Scan for the cell matching the given text and deliver its (X, Y) coordinate at center. 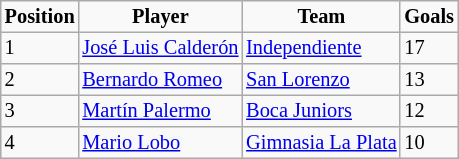
Goals (428, 17)
Bernardo Romeo (160, 80)
4 (40, 143)
3 (40, 111)
Player (160, 17)
17 (428, 48)
Boca Juniors (321, 111)
Team (321, 17)
12 (428, 111)
10 (428, 143)
San Lorenzo (321, 80)
2 (40, 80)
Position (40, 17)
13 (428, 80)
José Luis Calderón (160, 48)
Independiente (321, 48)
Gimnasia La Plata (321, 143)
Martín Palermo (160, 111)
1 (40, 48)
Mario Lobo (160, 143)
